Capture the cell that displays the provided text and extract its [x, y] central coordinate. 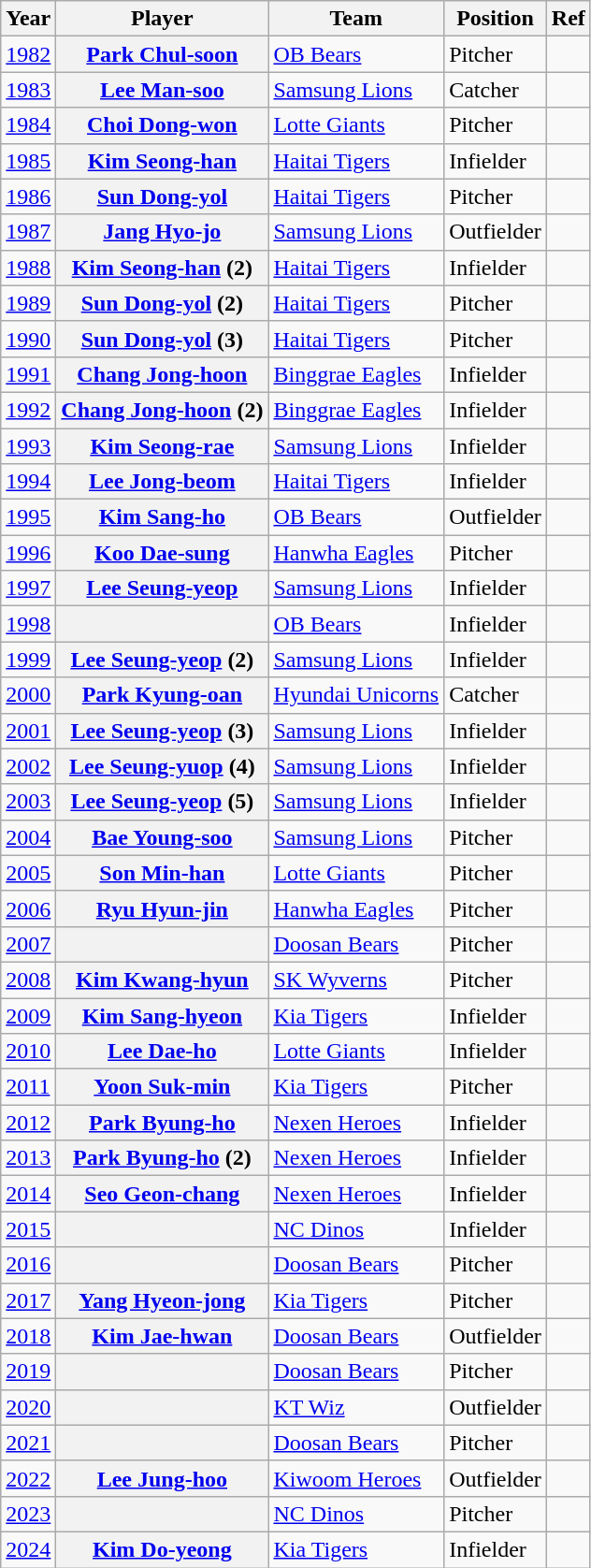
Chang Jong-hoon [163, 374]
Koo Dae-sung [163, 553]
Kim Seong-rae [163, 446]
1998 [28, 624]
Kiwoom Heroes [356, 1478]
2017 [28, 1300]
Kim Seong-han (2) [163, 268]
Hyundai Unicorns [356, 695]
Bae Young-soo [163, 837]
2024 [28, 1549]
2013 [28, 1158]
1996 [28, 553]
Kim Jae-hwan [163, 1336]
Lee Seung-yuop (4) [163, 766]
2018 [28, 1336]
Kim Do-yeong [163, 1549]
Sun Dong-yol (2) [163, 303]
2009 [28, 1015]
2007 [28, 944]
1994 [28, 482]
Sun Dong-yol (3) [163, 339]
1991 [28, 374]
2002 [28, 766]
Park Chul-soon [163, 54]
Lee Seung-yeop (2) [163, 660]
Choi Dong-won [163, 125]
Son Min-han [163, 873]
Lee Seung-yeop (5) [163, 802]
2008 [28, 980]
1985 [28, 161]
1984 [28, 125]
2020 [28, 1407]
Ref [569, 19]
Yang Hyeon-jong [163, 1300]
1993 [28, 446]
Jang Hyo-jo [163, 232]
2000 [28, 695]
Team [356, 19]
Park Kyung-oan [163, 695]
1995 [28, 517]
1990 [28, 339]
Park Byung-ho [163, 1123]
Chang Jong-hoon (2) [163, 410]
2003 [28, 802]
2021 [28, 1443]
2015 [28, 1229]
Kim Sang-hyeon [163, 1015]
Lee Man-soo [163, 90]
2019 [28, 1372]
1986 [28, 196]
Yoon Suk-min [163, 1087]
Lee Seung-yeop [163, 588]
Park Byung-ho (2) [163, 1158]
KT Wiz [356, 1407]
1992 [28, 410]
Position [496, 19]
SK Wyverns [356, 980]
Lee Jung-hoo [163, 1478]
Player [163, 19]
1983 [28, 90]
2006 [28, 908]
Lee Seung-yeop (3) [163, 731]
2023 [28, 1514]
Kim Kwang-hyun [163, 980]
2010 [28, 1052]
1987 [28, 232]
2022 [28, 1478]
Seo Geon-chang [163, 1194]
Lee Jong-beom [163, 482]
Sun Dong-yol [163, 196]
2014 [28, 1194]
2012 [28, 1123]
Year [28, 19]
Lee Dae-ho [163, 1052]
1997 [28, 588]
2005 [28, 873]
Kim Sang-ho [163, 517]
1982 [28, 54]
1988 [28, 268]
1999 [28, 660]
Kim Seong-han [163, 161]
2011 [28, 1087]
2001 [28, 731]
Ryu Hyun-jin [163, 908]
2004 [28, 837]
1989 [28, 303]
2016 [28, 1265]
